Scan for the cell matching the given text and deliver its [X, Y] coordinate at center. 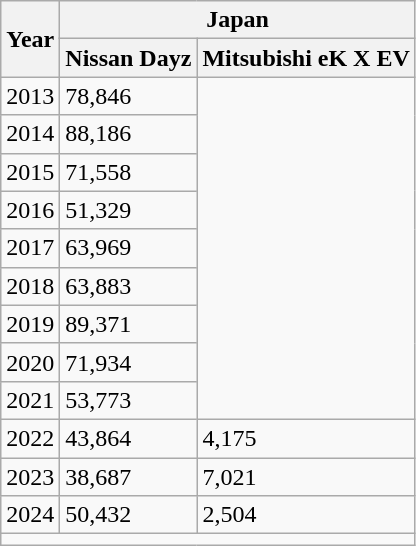
63,969 [128, 248]
53,773 [128, 400]
2022 [30, 438]
2024 [30, 515]
4,175 [306, 438]
Year [30, 39]
63,883 [128, 286]
71,934 [128, 362]
51,329 [128, 210]
50,432 [128, 515]
Mitsubishi eK X EV [306, 58]
2020 [30, 362]
2014 [30, 134]
43,864 [128, 438]
Nissan Dayz [128, 58]
78,846 [128, 96]
7,021 [306, 477]
2,504 [306, 515]
Japan [238, 20]
71,558 [128, 172]
2013 [30, 96]
2023 [30, 477]
2016 [30, 210]
2019 [30, 324]
2021 [30, 400]
2017 [30, 248]
38,687 [128, 477]
2015 [30, 172]
89,371 [128, 324]
2018 [30, 286]
88,186 [128, 134]
